Scan for the cell matching the given text and deliver its (x, y) coordinate at center. 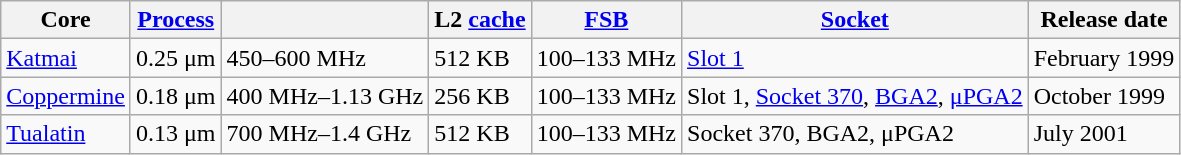
Slot 1, Socket 370, BGA2, μPGA2 (856, 96)
Slot 1 (856, 58)
Socket (856, 20)
October 1999 (1104, 96)
February 1999 (1104, 58)
FSB (606, 20)
Katmai (66, 58)
L2 cache (480, 20)
700 MHz–1.4 GHz (325, 134)
0.13 μm (176, 134)
July 2001 (1104, 134)
400 MHz–1.13 GHz (325, 96)
Tualatin (66, 134)
0.18 μm (176, 96)
256 KB (480, 96)
450–600 MHz (325, 58)
Core (66, 20)
Release date (1104, 20)
Process (176, 20)
Coppermine (66, 96)
Socket 370, BGA2, μPGA2 (856, 134)
0.25 μm (176, 58)
